Detect which cell encompasses the target text, then output its [X, Y] center coordinate. 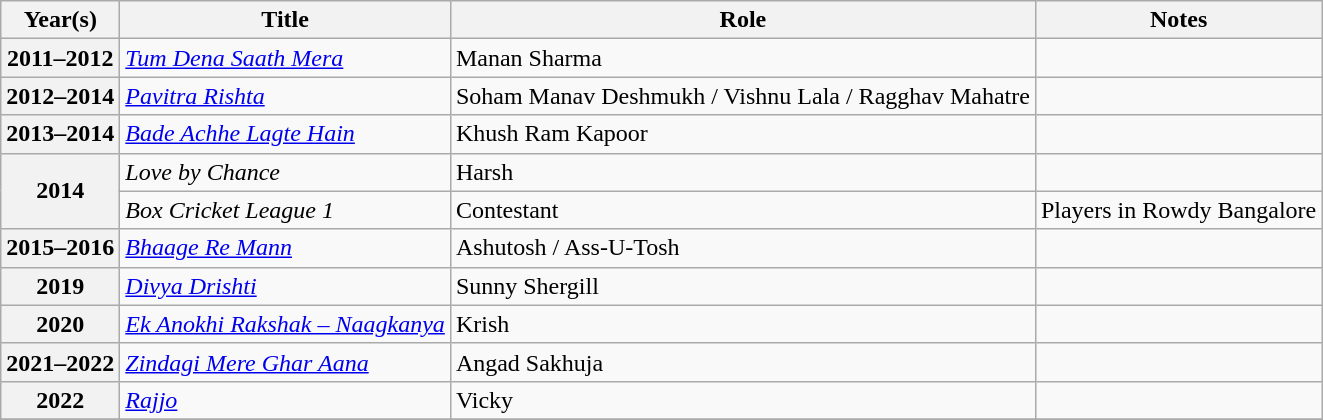
Pavitra Rishta [286, 96]
2014 [60, 191]
Year(s) [60, 20]
Ek Anokhi Rakshak – Naagkanya [286, 324]
Manan Sharma [742, 58]
Tum Dena Saath Mera [286, 58]
Love by Chance [286, 172]
2020 [60, 324]
Harsh [742, 172]
2019 [60, 286]
2022 [60, 400]
Players in Rowdy Bangalore [1178, 210]
Ashutosh / Ass-U-Tosh [742, 248]
Krish [742, 324]
Vicky [742, 400]
2011–2012 [60, 58]
2013–2014 [60, 134]
Sunny Shergill [742, 286]
Contestant [742, 210]
Divya Drishti [286, 286]
Bhaage Re Mann [286, 248]
Role [742, 20]
Khush Ram Kapoor [742, 134]
Box Cricket League 1 [286, 210]
2021–2022 [60, 362]
Title [286, 20]
Angad Sakhuja [742, 362]
Rajjo [286, 400]
Bade Achhe Lagte Hain [286, 134]
2012–2014 [60, 96]
Zindagi Mere Ghar Aana [286, 362]
Soham Manav Deshmukh / Vishnu Lala / Ragghav Mahatre [742, 96]
2015–2016 [60, 248]
Notes [1178, 20]
